Return (x, y) of the center of cell containing provided text 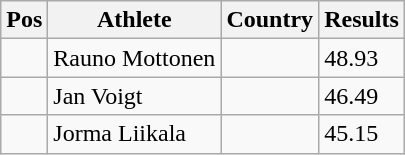
Pos (24, 20)
Country (270, 20)
Athlete (134, 20)
Jorma Liikala (134, 134)
Rauno Mottonen (134, 58)
46.49 (362, 96)
Jan Voigt (134, 96)
48.93 (362, 58)
45.15 (362, 134)
Results (362, 20)
